Provide the [X, Y] coordinate of the cell's center where the given text is located.  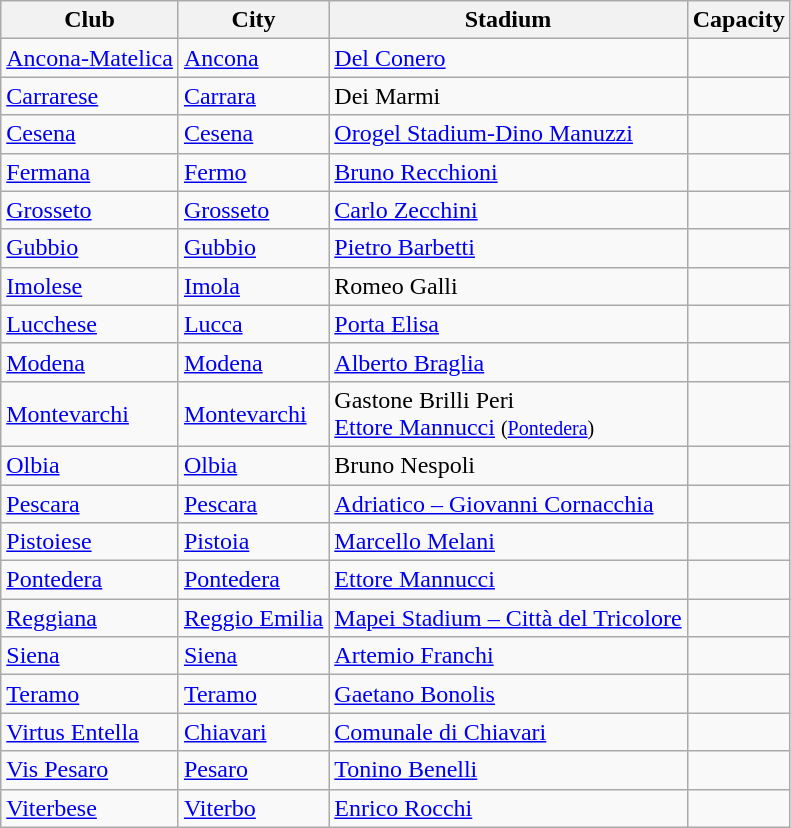
Tonino Benelli [508, 770]
Porta Elisa [508, 324]
Viterbo [253, 808]
Dei Marmi [508, 96]
Comunale di Chiavari [508, 732]
Gastone Brilli PeriEttore Mannucci (Pontedera) [508, 414]
Alberto Braglia [508, 362]
Fermana [90, 172]
Carlo Zecchini [508, 210]
Enrico Rocchi [508, 808]
Chiavari [253, 732]
Pistoia [253, 542]
Club [90, 20]
Pietro Barbetti [508, 248]
Bruno Recchioni [508, 172]
Virtus Entella [90, 732]
Lucca [253, 324]
Pistoiese [90, 542]
Reggio Emilia [253, 618]
Stadium [508, 20]
Ancona [253, 58]
Vis Pesaro [90, 770]
Ettore Mannucci [508, 580]
Ancona-Matelica [90, 58]
Mapei Stadium – Città del Tricolore [508, 618]
Pesaro [253, 770]
Reggiana [90, 618]
Gaetano Bonolis [508, 694]
Viterbese [90, 808]
Adriatico – Giovanni Cornacchia [508, 503]
Bruno Nespoli [508, 465]
Fermo [253, 172]
Carrara [253, 96]
Lucchese [90, 324]
Imola [253, 286]
Romeo Galli [508, 286]
Orogel Stadium-Dino Manuzzi [508, 134]
Del Conero [508, 58]
Marcello Melani [508, 542]
Carrarese [90, 96]
Artemio Franchi [508, 656]
Capacity [738, 20]
City [253, 20]
Imolese [90, 286]
